From the cell containing the given text, extract its center point as (x, y) coordinate. 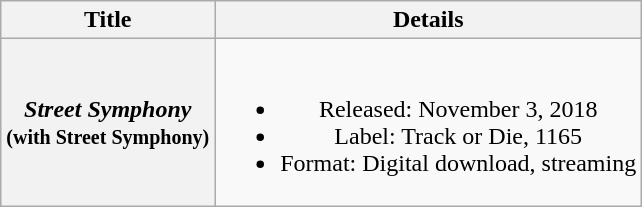
Title (108, 20)
Details (428, 20)
Street Symphony(with Street Symphony) (108, 122)
Released: November 3, 2018Label: Track or Die, 1165Format: Digital download, streaming (428, 122)
